Find where the given text appears and provide that cell's center as (X, Y) coordinate. 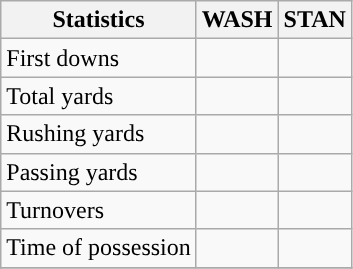
Turnovers (99, 210)
First downs (99, 58)
Statistics (99, 20)
WASH (237, 20)
STAN (314, 20)
Time of possession (99, 248)
Rushing yards (99, 134)
Total yards (99, 96)
Passing yards (99, 172)
